Provide the [X, Y] coordinate of the cell's center where the given text is located.  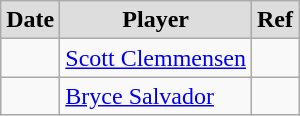
Scott Clemmensen [156, 58]
Ref [276, 20]
Date [30, 20]
Player [156, 20]
Bryce Salvador [156, 96]
